Find where the given text appears and provide that cell's center as (x, y) coordinate. 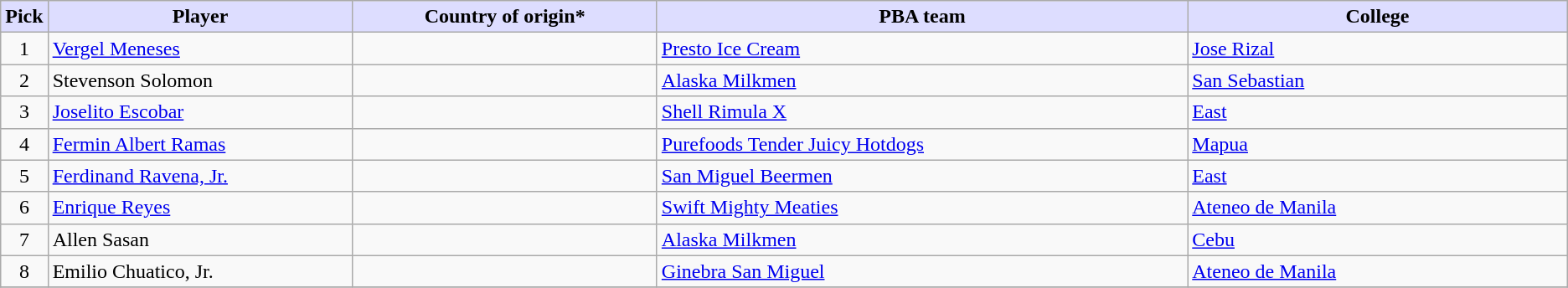
Mapua (1377, 144)
Joselito Escobar (200, 112)
Jose Rizal (1377, 49)
San Miguel Beermen (921, 176)
Emilio Chuatico, Jr. (200, 271)
4 (24, 144)
Purefoods Tender Juicy Hotdogs (921, 144)
San Sebastian (1377, 80)
College (1377, 17)
Player (200, 17)
8 (24, 271)
Pick (24, 17)
Stevenson Solomon (200, 80)
Vergel Meneses (200, 49)
Cebu (1377, 239)
Allen Sasan (200, 239)
Swift Mighty Meaties (921, 208)
Presto Ice Cream (921, 49)
Country of origin* (504, 17)
Shell Rimula X (921, 112)
PBA team (921, 17)
Fermin Albert Ramas (200, 144)
5 (24, 176)
Ginebra San Miguel (921, 271)
1 (24, 49)
3 (24, 112)
6 (24, 208)
Ferdinand Ravena, Jr. (200, 176)
2 (24, 80)
Enrique Reyes (200, 208)
7 (24, 239)
